Return the [X, Y] coordinate for the center point of the cell that contains the specified text.  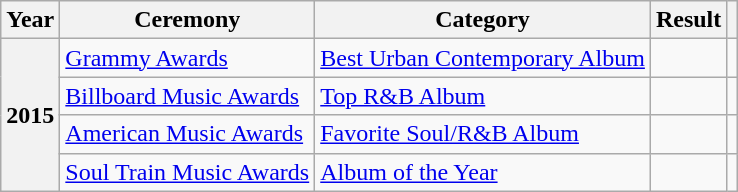
Ceremony [188, 20]
Soul Train Music Awards [188, 172]
Best Urban Contemporary Album [483, 58]
Billboard Music Awards [188, 96]
Album of the Year [483, 172]
Favorite Soul/R&B Album [483, 134]
Grammy Awards [188, 58]
Year [30, 20]
Top R&B Album [483, 96]
American Music Awards [188, 134]
2015 [30, 115]
Category [483, 20]
Result [688, 20]
